Scan for the cell matching the given text and deliver its (x, y) coordinate at center. 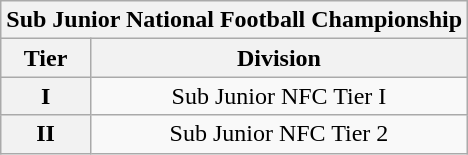
I (46, 96)
Sub Junior NFC Tier I (278, 96)
Tier (46, 58)
II (46, 134)
Division (278, 58)
Sub Junior NFC Tier 2 (278, 134)
Sub Junior National Football Championship (234, 20)
